Output the (X, Y) coordinate of the center of the cell containing the given text.  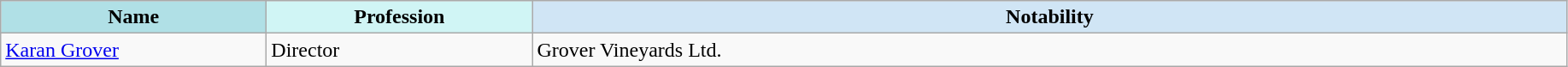
Karan Grover (133, 50)
Grover Vineyards Ltd. (1049, 50)
Profession (400, 17)
Director (400, 50)
Name (133, 17)
Notability (1049, 17)
